Return [x, y] of the center of cell containing provided text 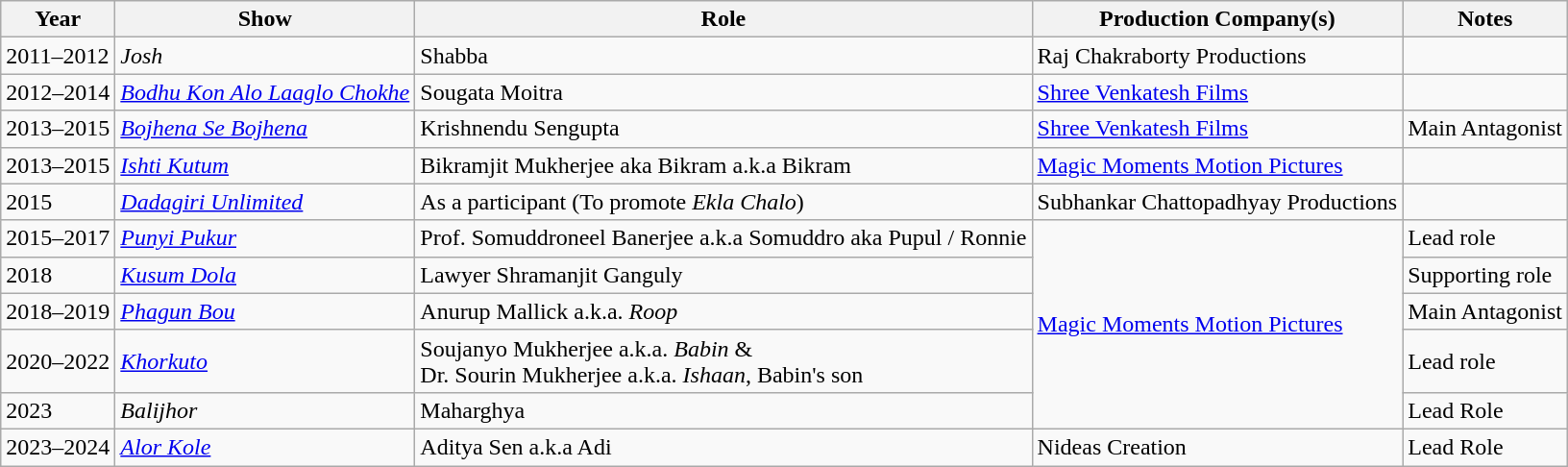
Bikramjit Mukherjee aka Bikram a.k.a Bikram [723, 165]
Soujanyo Mukherjee a.k.a. Babin & Dr. Sourin Mukherjee a.k.a. Ishaan, Babin's son [723, 361]
Khorkuto [265, 361]
Raj Chakraborty Productions [1217, 56]
2018–2019 [58, 311]
Lawyer Shramanjit Ganguly [723, 275]
Alor Kole [265, 447]
Nideas Creation [1217, 447]
Subhankar Chattopadhyay Productions [1217, 202]
2023–2024 [58, 447]
Show [265, 19]
Bojhena Se Bojhena [265, 129]
Balijhor [265, 410]
Bodhu Kon Alo Laaglo Chokhe [265, 92]
2015 [58, 202]
2011–2012 [58, 56]
Sougata Moitra [723, 92]
Maharghya [723, 410]
2023 [58, 410]
Production Company(s) [1217, 19]
Ishti Kutum [265, 165]
Prof. Somuddroneel Banerjee a.k.a Somuddro aka Pupul / Ronnie [723, 238]
Phagun Bou [265, 311]
Anurup Mallick a.k.a. Roop [723, 311]
Supporting role [1485, 275]
Kusum Dola [265, 275]
Krishnendu Sengupta [723, 129]
Role [723, 19]
Punyi Pukur [265, 238]
2018 [58, 275]
Year [58, 19]
Shabba [723, 56]
2012–2014 [58, 92]
As a participant (To promote Ekla Chalo) [723, 202]
Aditya Sen a.k.a Adi [723, 447]
Josh [265, 56]
Dadagiri Unlimited [265, 202]
2020–2022 [58, 361]
Notes [1485, 19]
2015–2017 [58, 238]
